Return (X, Y) of the center of cell containing provided text 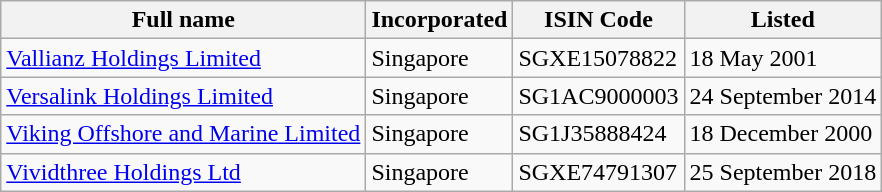
Incorporated (440, 20)
SG1J35888424 (598, 134)
18 May 2001 (783, 58)
Viking Offshore and Marine Limited (184, 134)
SGXE15078822 (598, 58)
ISIN Code (598, 20)
SGXE74791307 (598, 172)
Versalink Holdings Limited (184, 96)
SG1AC9000003 (598, 96)
Vallianz Holdings Limited (184, 58)
25 September 2018 (783, 172)
Full name (184, 20)
Listed (783, 20)
Vividthree Holdings Ltd (184, 172)
24 September 2014 (783, 96)
18 December 2000 (783, 134)
